Find where the given text appears and provide that cell's center as [X, Y] coordinate. 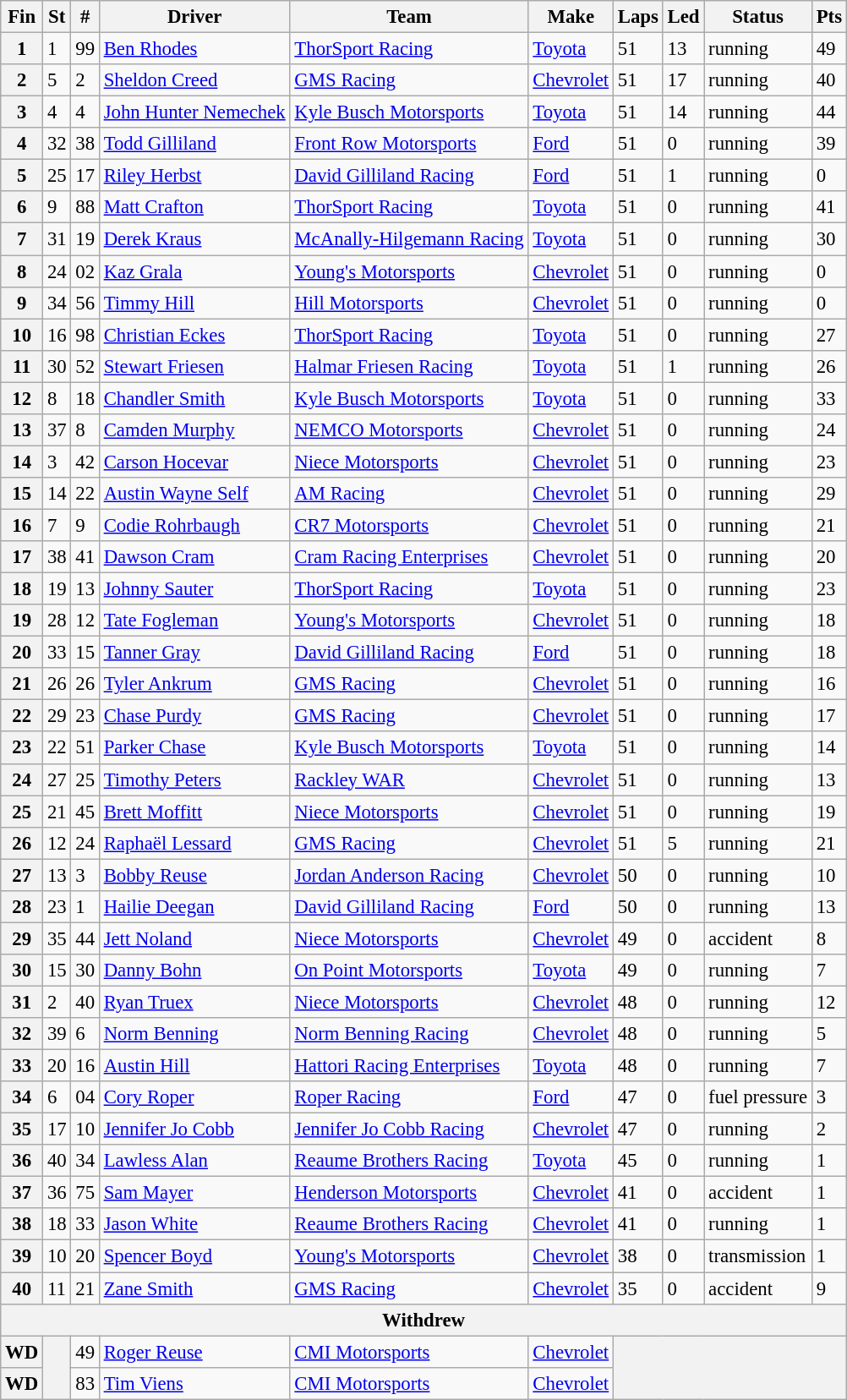
Norm Benning Racing [409, 1034]
Fin [22, 17]
02 [85, 271]
Camden Murphy [194, 430]
Jennifer Jo Cobb Racing [409, 1129]
83 [85, 1383]
Roper Racing [409, 1097]
Tyler Ankrum [194, 684]
McAnally-Hilgemann Racing [409, 239]
Riley Herbst [194, 176]
# [85, 17]
Pts [828, 17]
Timothy Peters [194, 779]
Codie Rohrbaugh [194, 525]
52 [85, 366]
Timmy Hill [194, 303]
On Point Motorsports [409, 971]
Danny Bohn [194, 971]
Roger Reuse [194, 1352]
Raphaël Lessard [194, 843]
Tanner Gray [194, 653]
Todd Gilliland [194, 144]
Matt Crafton [194, 207]
St [57, 17]
Chase Purdy [194, 716]
Tate Fogleman [194, 621]
Team [409, 17]
Cram Racing Enterprises [409, 557]
Lawless Alan [194, 1161]
Withdrew [424, 1320]
56 [85, 303]
Chandler Smith [194, 398]
NEMCO Motorsports [409, 430]
75 [85, 1193]
Christian Eckes [194, 335]
Status [758, 17]
Tim Viens [194, 1383]
Ryan Truex [194, 1002]
Hill Motorsports [409, 303]
Spencer Boyd [194, 1256]
Sam Mayer [194, 1193]
Front Row Motorsports [409, 144]
Austin Hill [194, 1066]
Parker Chase [194, 748]
Sheldon Creed [194, 80]
Make [571, 17]
Led [683, 17]
Austin Wayne Self [194, 494]
Brett Moffitt [194, 812]
99 [85, 49]
98 [85, 335]
transmission [758, 1256]
Ben Rhodes [194, 49]
Halmar Friesen Racing [409, 366]
Derek Kraus [194, 239]
Carson Hocevar [194, 462]
Jett Noland [194, 938]
Jason White [194, 1225]
Stewart Friesen [194, 366]
88 [85, 207]
42 [85, 462]
Laps [637, 17]
04 [85, 1097]
Johnny Sauter [194, 589]
CR7 Motorsports [409, 525]
fuel pressure [758, 1097]
John Hunter Nemechek [194, 112]
Driver [194, 17]
Rackley WAR [409, 779]
Hattori Racing Enterprises [409, 1066]
Cory Roper [194, 1097]
Zane Smith [194, 1288]
Hailie Deegan [194, 907]
Jennifer Jo Cobb [194, 1129]
Norm Benning [194, 1034]
Henderson Motorsports [409, 1193]
Bobby Reuse [194, 875]
AM Racing [409, 494]
Dawson Cram [194, 557]
Kaz Grala [194, 271]
Jordan Anderson Racing [409, 875]
